Extract the (X, Y) coordinate from the center of the cell holding the provided text.  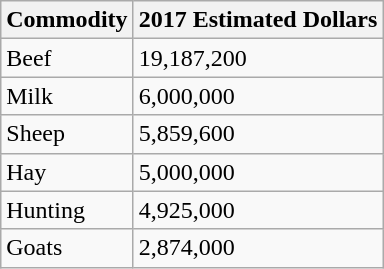
Sheep (67, 134)
5,000,000 (258, 172)
Beef (67, 58)
Commodity (67, 20)
Goats (67, 248)
Milk (67, 96)
Hunting (67, 210)
6,000,000 (258, 96)
Hay (67, 172)
5,859,600 (258, 134)
2017 Estimated Dollars (258, 20)
19,187,200 (258, 58)
2,874,000 (258, 248)
4,925,000 (258, 210)
